Scan for the cell matching the given text and deliver its [x, y] coordinate at center. 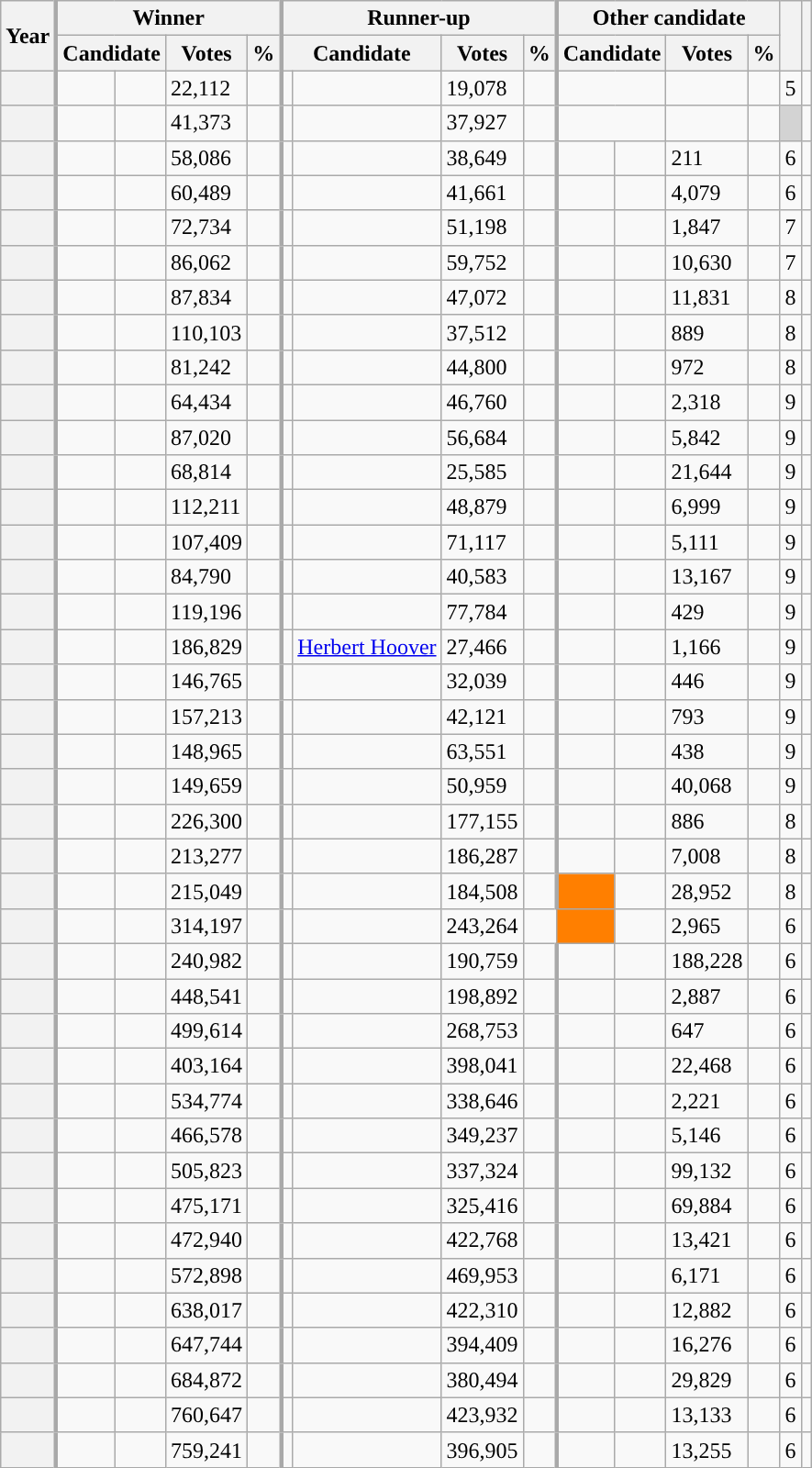
4,079 [706, 193]
793 [706, 717]
338,646 [483, 1101]
19,078 [483, 88]
99,132 [706, 1171]
37,512 [483, 332]
499,614 [207, 1031]
38,649 [483, 158]
349,237 [483, 1136]
446 [706, 682]
13,133 [706, 1415]
684,872 [207, 1380]
146,765 [207, 682]
466,578 [207, 1136]
505,823 [207, 1171]
448,541 [207, 995]
68,814 [207, 473]
81,242 [207, 367]
760,647 [207, 1415]
5,111 [706, 542]
Year [29, 36]
56,684 [483, 438]
6,999 [706, 507]
177,155 [483, 821]
243,264 [483, 926]
6,171 [706, 1275]
886 [706, 821]
12,882 [706, 1310]
429 [706, 612]
41,661 [483, 193]
647,744 [207, 1345]
13,167 [706, 577]
198,892 [483, 995]
5,842 [706, 438]
398,041 [483, 1066]
87,834 [207, 297]
268,753 [483, 1031]
Herbert Hoover [367, 647]
48,879 [483, 507]
423,932 [483, 1415]
25,585 [483, 473]
5 [791, 88]
572,898 [207, 1275]
77,784 [483, 612]
186,287 [483, 856]
211 [706, 158]
422,310 [483, 1310]
11,831 [706, 297]
475,171 [207, 1206]
13,255 [706, 1450]
190,759 [483, 961]
394,409 [483, 1345]
42,121 [483, 717]
84,790 [207, 577]
186,829 [207, 647]
2,965 [706, 926]
5,146 [706, 1136]
Winner [169, 18]
325,416 [483, 1206]
112,211 [207, 507]
2,887 [706, 995]
47,072 [483, 297]
438 [706, 751]
Runner-up [418, 18]
157,213 [207, 717]
107,409 [207, 542]
27,466 [483, 647]
213,277 [207, 856]
72,734 [207, 228]
972 [706, 367]
60,489 [207, 193]
22,468 [706, 1066]
184,508 [483, 891]
50,959 [483, 786]
41,373 [207, 123]
13,421 [706, 1240]
44,800 [483, 367]
10,630 [706, 262]
149,659 [207, 786]
87,020 [207, 438]
28,952 [706, 891]
69,884 [706, 1206]
380,494 [483, 1380]
86,062 [207, 262]
759,241 [207, 1450]
63,551 [483, 751]
51,198 [483, 228]
46,760 [483, 402]
110,103 [207, 332]
29,829 [706, 1380]
534,774 [207, 1101]
2,318 [706, 402]
337,324 [483, 1171]
396,905 [483, 1450]
59,752 [483, 262]
37,927 [483, 123]
148,965 [207, 751]
Other candidate [668, 18]
403,164 [207, 1066]
638,017 [207, 1310]
889 [706, 332]
7,008 [706, 856]
16,276 [706, 1345]
1,847 [706, 228]
314,197 [207, 926]
32,039 [483, 682]
2,221 [706, 1101]
226,300 [207, 821]
188,228 [706, 961]
40,583 [483, 577]
22,112 [207, 88]
64,434 [207, 402]
647 [706, 1031]
40,068 [706, 786]
119,196 [207, 612]
71,117 [483, 542]
422,768 [483, 1240]
472,940 [207, 1240]
240,982 [207, 961]
21,644 [706, 473]
215,049 [207, 891]
1,166 [706, 647]
58,086 [207, 158]
469,953 [483, 1275]
